Detect which cell encompasses the target text, then output its (x, y) center coordinate. 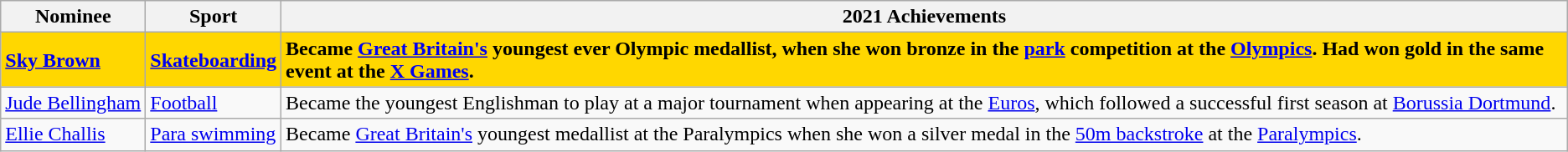
Football (214, 103)
Para swimming (214, 134)
Became Great Britain's youngest medallist at the Paralympics when she won a silver medal in the 50m backstroke at the Paralympics. (925, 134)
Skateboarding (214, 60)
Nominee (74, 17)
2021 Achievements (925, 17)
Sky Brown (74, 60)
Sport (214, 17)
Jude Bellingham (74, 103)
Ellie Challis (74, 134)
